Return the [X, Y] coordinate for the center point of the cell that contains the specified text.  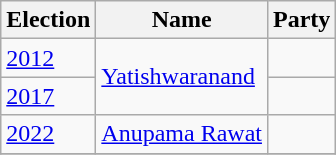
2022 [48, 134]
Name [182, 20]
2012 [48, 58]
2017 [48, 96]
Election [48, 20]
Anupama Rawat [182, 134]
Party [301, 20]
Yatishwaranand [182, 77]
